Identify which cell holds the provided text, then report its [X, Y] central coordinate. 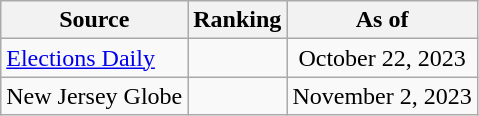
As of [382, 20]
New Jersey Globe [94, 96]
Elections Daily [94, 58]
November 2, 2023 [382, 96]
Source [94, 20]
Ranking [238, 20]
October 22, 2023 [382, 58]
